Determine the (x, y) coordinate at the center of the cell enclosing the given text.  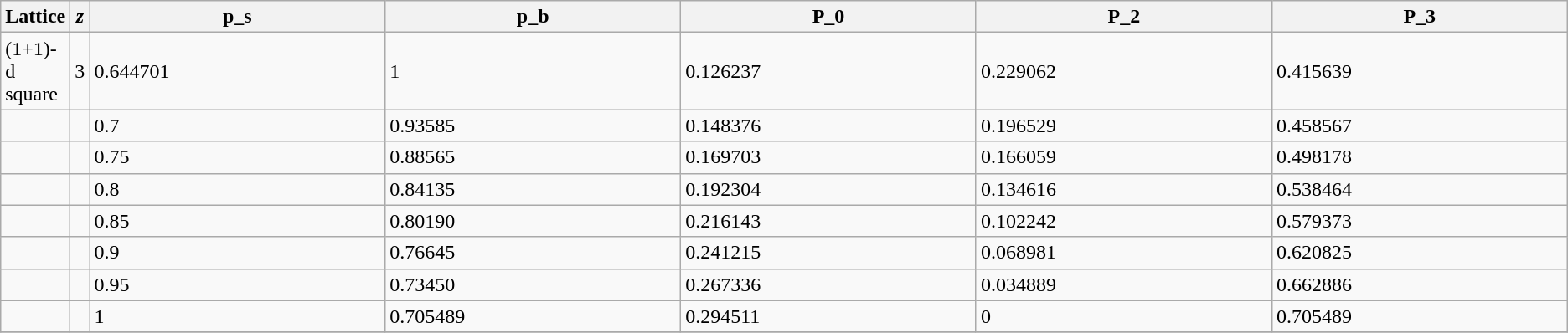
0.620825 (1419, 253)
0.538464 (1419, 189)
0.80190 (533, 221)
0.76645 (533, 253)
0.75 (238, 157)
0.068981 (1124, 253)
0 (1124, 316)
0.73450 (533, 284)
3 (80, 71)
0.579373 (1419, 221)
p_s (238, 17)
0.84135 (533, 189)
0.169703 (829, 157)
0.166059 (1124, 157)
0.458567 (1419, 126)
0.93585 (533, 126)
0.192304 (829, 189)
0.229062 (1124, 71)
0.216143 (829, 221)
(1+1)-d square (35, 71)
0.102242 (1124, 221)
P_3 (1419, 17)
0.196529 (1124, 126)
0.85 (238, 221)
0.294511 (829, 316)
0.126237 (829, 71)
0.9 (238, 253)
0.95 (238, 284)
0.267336 (829, 284)
0.415639 (1419, 71)
0.148376 (829, 126)
0.241215 (829, 253)
0.662886 (1419, 284)
z (80, 17)
0.134616 (1124, 189)
0.498178 (1419, 157)
P_2 (1124, 17)
0.034889 (1124, 284)
0.7 (238, 126)
0.8 (238, 189)
0.644701 (238, 71)
0.88565 (533, 157)
p_b (533, 17)
P_0 (829, 17)
Lattice (35, 17)
